Extract the [X, Y] coordinate from the center of the cell holding the provided text.  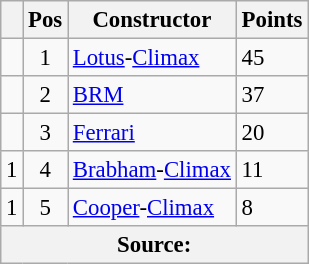
4 [46, 170]
37 [272, 95]
45 [272, 58]
Lotus-Climax [152, 58]
Constructor [152, 20]
20 [272, 133]
3 [46, 133]
Points [272, 20]
Brabham-Climax [152, 170]
8 [272, 208]
Ferrari [152, 133]
5 [46, 208]
Pos [46, 20]
Source: [154, 245]
11 [272, 170]
2 [46, 95]
Cooper-Climax [152, 208]
BRM [152, 95]
